Provide the [X, Y] coordinate of the cell's center where the given text is located.  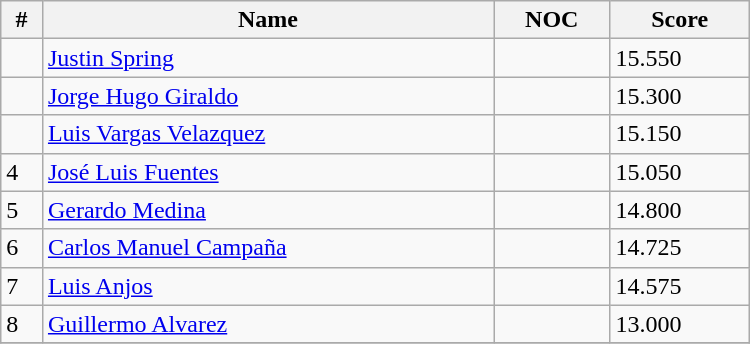
15.050 [680, 172]
15.150 [680, 134]
Name [268, 20]
4 [22, 172]
5 [22, 210]
José Luis Fuentes [268, 172]
Gerardo Medina [268, 210]
14.575 [680, 286]
7 [22, 286]
Luis Vargas Velazquez [268, 134]
14.800 [680, 210]
8 [22, 324]
15.300 [680, 96]
6 [22, 248]
Guillermo Alvarez [268, 324]
Luis Anjos [268, 286]
Score [680, 20]
# [22, 20]
NOC [552, 20]
14.725 [680, 248]
Carlos Manuel Campaña [268, 248]
15.550 [680, 58]
13.000 [680, 324]
Jorge Hugo Giraldo [268, 96]
Justin Spring [268, 58]
